Detect which cell encompasses the target text, then output its (x, y) center coordinate. 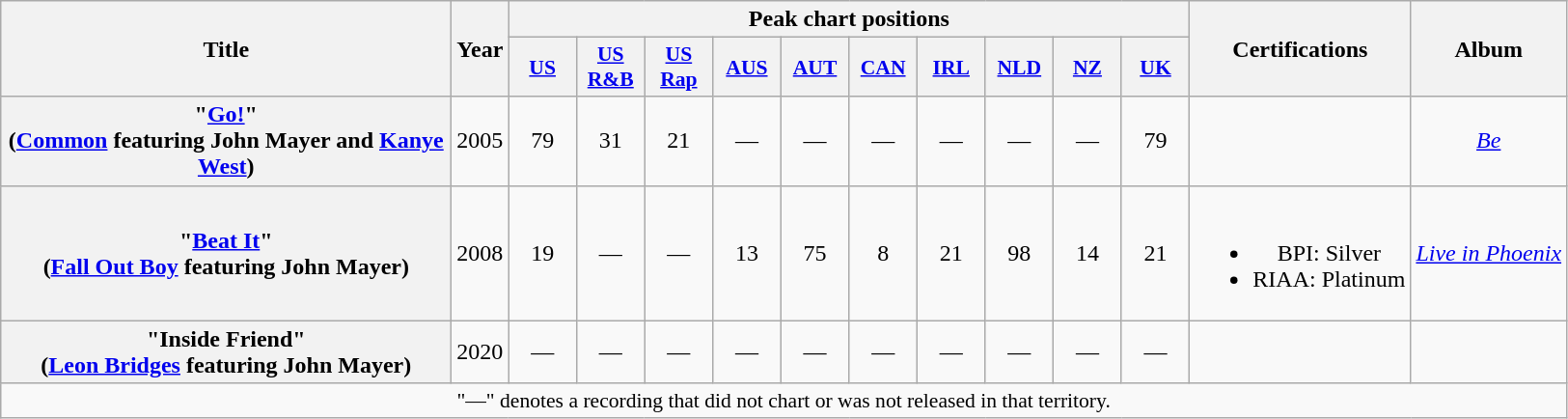
Album (1489, 48)
AUS (747, 68)
2008 (481, 253)
AUT (814, 68)
NLD (1019, 68)
Be (1489, 141)
NZ (1088, 68)
"—" denotes a recording that did not chart or was not released in that territory. (784, 401)
IRL (951, 68)
98 (1019, 253)
CAN (884, 68)
USRap (679, 68)
19 (542, 253)
"Beat It"(Fall Out Boy featuring John Mayer) (226, 253)
31 (610, 141)
"Inside Friend"(Leon Bridges featuring John Mayer) (226, 351)
2020 (481, 351)
"Go!"(Common featuring John Mayer and Kanye West) (226, 141)
US (542, 68)
Peak chart positions (849, 19)
UK (1156, 68)
USR&B (610, 68)
75 (814, 253)
14 (1088, 253)
Title (226, 48)
Year (481, 48)
8 (884, 253)
2005 (481, 141)
13 (747, 253)
Live in Phoenix (1489, 253)
BPI: SilverRIAA: Platinum (1301, 253)
Certifications (1301, 48)
